Return the [X, Y] coordinate for the center point of the cell that contains the specified text.  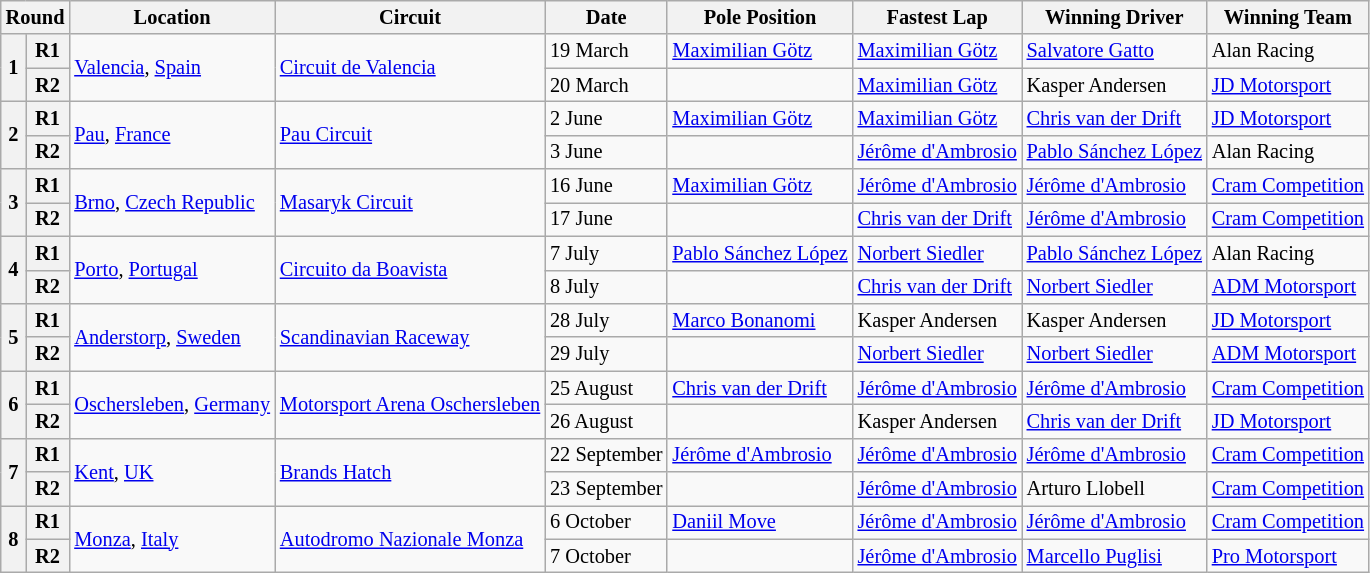
23 September [606, 489]
Daniil Move [760, 522]
19 March [606, 51]
6 [14, 404]
16 June [606, 186]
Marcello Puglisi [1114, 556]
Arturo Llobell [1114, 489]
4 [14, 270]
Round [36, 17]
17 June [606, 219]
Monza, Italy [172, 538]
Salvatore Gatto [1114, 51]
1 [14, 68]
Masaryk Circuit [410, 202]
2 June [606, 118]
29 July [606, 354]
2 [14, 134]
Pro Motorsport [1288, 556]
Porto, Portugal [172, 270]
Valencia, Spain [172, 68]
Date [606, 17]
Winning Driver [1114, 17]
22 September [606, 455]
Anderstorp, Sweden [172, 336]
Oschersleben, Germany [172, 404]
Marco Bonanomi [760, 320]
Circuit de Valencia [410, 68]
25 August [606, 388]
Pau Circuit [410, 134]
3 June [606, 152]
5 [14, 336]
Pole Position [760, 17]
Fastest Lap [938, 17]
Winning Team [1288, 17]
Location [172, 17]
Scandinavian Raceway [410, 336]
Circuito da Boavista [410, 270]
Kent, UK [172, 472]
8 [14, 538]
7 October [606, 556]
6 October [606, 522]
8 July [606, 287]
7 July [606, 253]
26 August [606, 421]
Motorsport Arena Oschersleben [410, 404]
Autodromo Nazionale Monza [410, 538]
3 [14, 202]
7 [14, 472]
Brno, Czech Republic [172, 202]
Circuit [410, 17]
28 July [606, 320]
Brands Hatch [410, 472]
20 March [606, 85]
Pau, France [172, 134]
